Search for the cell housing the specified text and yield its (x, y) center coordinate. 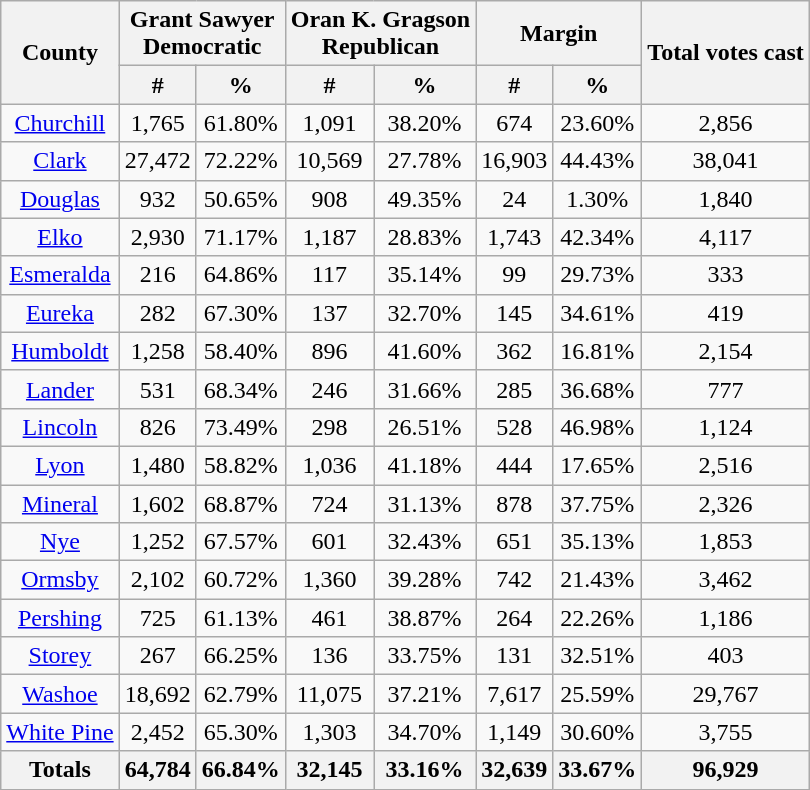
3,755 (726, 732)
1,765 (158, 123)
826 (158, 427)
Nye (60, 542)
137 (329, 313)
68.87% (240, 503)
131 (514, 656)
2,154 (726, 351)
10,569 (329, 161)
16.81% (598, 351)
30.60% (598, 732)
96,929 (726, 770)
298 (329, 427)
Churchill (60, 123)
1,743 (514, 237)
531 (158, 389)
Grant SawyerDemocratic (202, 34)
1,252 (158, 542)
61.80% (240, 123)
65.30% (240, 732)
651 (514, 542)
246 (329, 389)
1,149 (514, 732)
Douglas (60, 199)
21.43% (598, 580)
1,187 (329, 237)
31.13% (425, 503)
41.18% (425, 465)
419 (726, 313)
Washoe (60, 694)
11,075 (329, 694)
42.34% (598, 237)
908 (329, 199)
61.13% (240, 618)
264 (514, 618)
34.70% (425, 732)
444 (514, 465)
Mineral (60, 503)
27.78% (425, 161)
742 (514, 580)
23.60% (598, 123)
36.68% (598, 389)
Humboldt (60, 351)
878 (514, 503)
461 (329, 618)
362 (514, 351)
46.98% (598, 427)
64,784 (158, 770)
39.28% (425, 580)
216 (158, 275)
33.67% (598, 770)
67.30% (240, 313)
32.43% (425, 542)
1.30% (598, 199)
Storey (60, 656)
2,452 (158, 732)
16,903 (514, 161)
Oran K. GragsonRepublican (380, 34)
1,360 (329, 580)
896 (329, 351)
Eureka (60, 313)
285 (514, 389)
Ormsby (60, 580)
25.59% (598, 694)
County (60, 52)
66.84% (240, 770)
44.43% (598, 161)
34.61% (598, 313)
725 (158, 618)
60.72% (240, 580)
1,258 (158, 351)
18,692 (158, 694)
145 (514, 313)
27,472 (158, 161)
38.87% (425, 618)
2,326 (726, 503)
33.16% (425, 770)
1,036 (329, 465)
67.57% (240, 542)
32,639 (514, 770)
1,186 (726, 618)
31.66% (425, 389)
2,102 (158, 580)
136 (329, 656)
Pershing (60, 618)
1,480 (158, 465)
Totals (60, 770)
33.75% (425, 656)
2,930 (158, 237)
267 (158, 656)
24 (514, 199)
73.49% (240, 427)
Lincoln (60, 427)
58.40% (240, 351)
333 (726, 275)
601 (329, 542)
2,516 (726, 465)
Elko (60, 237)
38.20% (425, 123)
1,602 (158, 503)
1,853 (726, 542)
Margin (559, 34)
22.26% (598, 618)
2,856 (726, 123)
403 (726, 656)
777 (726, 389)
528 (514, 427)
Total votes cast (726, 52)
29.73% (598, 275)
3,462 (726, 580)
71.17% (240, 237)
66.25% (240, 656)
26.51% (425, 427)
64.86% (240, 275)
Lander (60, 389)
35.14% (425, 275)
62.79% (240, 694)
Lyon (60, 465)
72.22% (240, 161)
Esmeralda (60, 275)
37.21% (425, 694)
99 (514, 275)
724 (329, 503)
68.34% (240, 389)
37.75% (598, 503)
1,124 (726, 427)
38,041 (726, 161)
50.65% (240, 199)
4,117 (726, 237)
1,840 (726, 199)
White Pine (60, 732)
932 (158, 199)
Clark (60, 161)
674 (514, 123)
7,617 (514, 694)
49.35% (425, 199)
35.13% (598, 542)
117 (329, 275)
41.60% (425, 351)
58.82% (240, 465)
17.65% (598, 465)
32,145 (329, 770)
1,091 (329, 123)
32.51% (598, 656)
28.83% (425, 237)
282 (158, 313)
32.70% (425, 313)
1,303 (329, 732)
29,767 (726, 694)
